For the text-containing cell, return its midpoint in (X, Y) coordinate format. 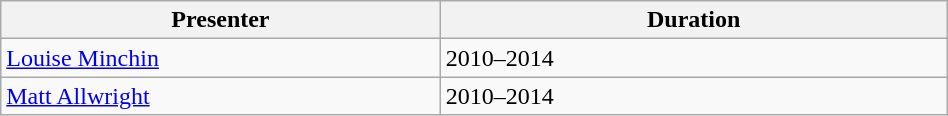
Matt Allwright (220, 96)
Louise Minchin (220, 58)
Duration (694, 20)
Presenter (220, 20)
